For the text-containing cell, return its midpoint in [X, Y] coordinate format. 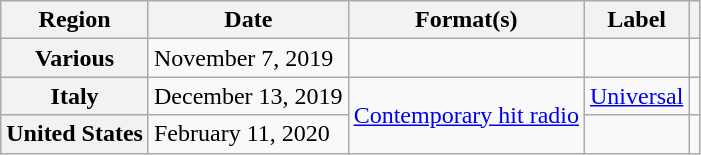
February 11, 2020 [248, 134]
Format(s) [466, 20]
December 13, 2019 [248, 96]
Region [75, 20]
November 7, 2019 [248, 58]
Various [75, 58]
Label [636, 20]
Universal [636, 96]
Date [248, 20]
Contemporary hit radio [466, 115]
United States [75, 134]
Italy [75, 96]
